Provide the [x, y] coordinate of the cell's center where the given text is located.  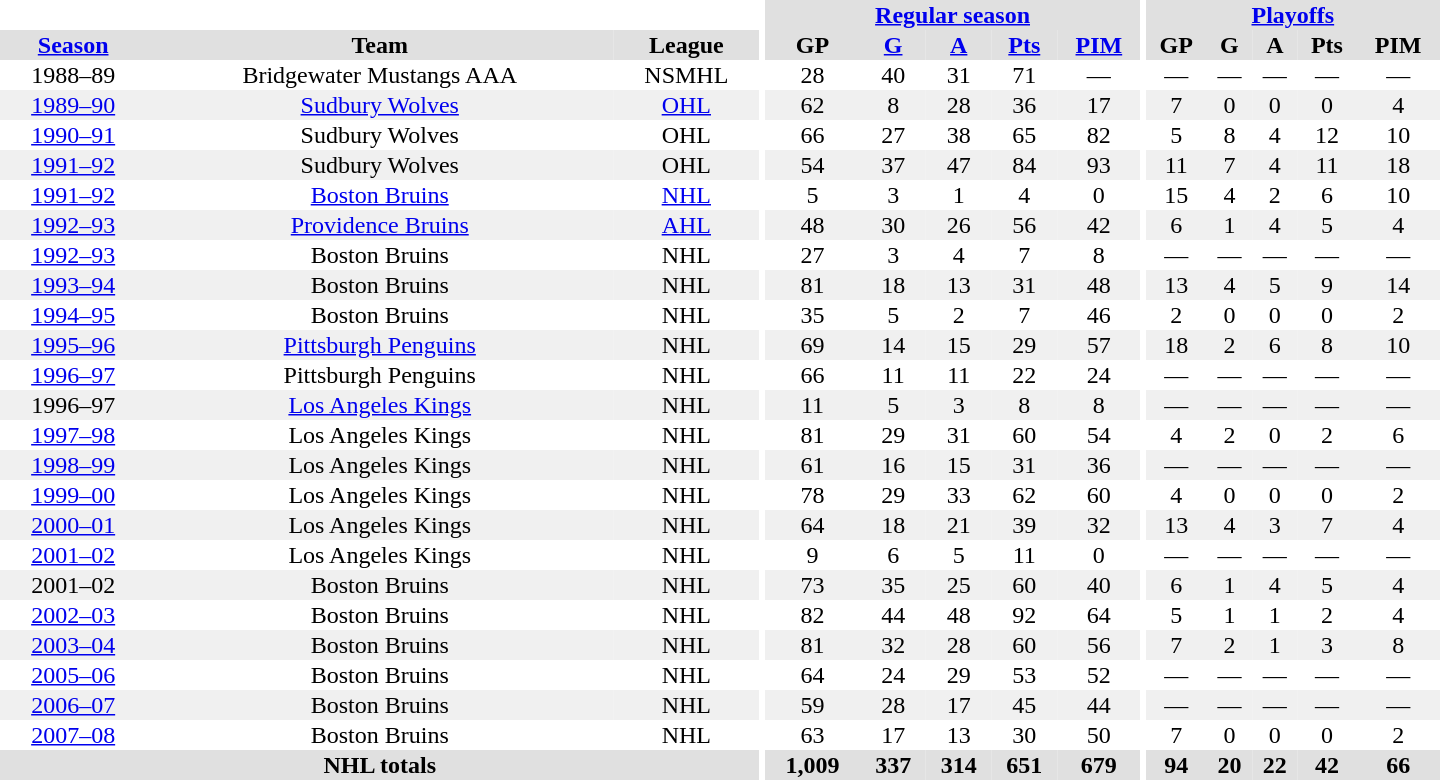
33 [959, 495]
12 [1328, 135]
Season [73, 45]
1993–94 [73, 285]
NSMHL [686, 75]
73 [813, 585]
57 [1099, 345]
84 [1025, 165]
69 [813, 345]
1997–98 [73, 435]
37 [893, 165]
2003–04 [73, 645]
337 [893, 765]
Regular season [953, 15]
1998–99 [73, 465]
1989–90 [73, 105]
38 [959, 135]
2000–01 [73, 525]
39 [1025, 525]
Bridgewater Mustangs AAA [380, 75]
47 [959, 165]
651 [1025, 765]
50 [1099, 735]
61 [813, 465]
2002–03 [73, 615]
2005–06 [73, 675]
AHL [686, 225]
2007–08 [73, 735]
59 [813, 705]
25 [959, 585]
78 [813, 495]
2006–07 [73, 705]
93 [1099, 165]
92 [1025, 615]
21 [959, 525]
20 [1230, 765]
71 [1025, 75]
26 [959, 225]
16 [893, 465]
1999–00 [73, 495]
1994–95 [73, 315]
52 [1099, 675]
1995–96 [73, 345]
Providence Bruins [380, 225]
45 [1025, 705]
Team [380, 45]
94 [1176, 765]
League [686, 45]
46 [1099, 315]
314 [959, 765]
679 [1099, 765]
Playoffs [1293, 15]
63 [813, 735]
65 [1025, 135]
NHL totals [380, 765]
1988–89 [73, 75]
53 [1025, 675]
1990–91 [73, 135]
1,009 [813, 765]
